Return the (x, y) coordinate for the center point of the cell that contains the specified text.  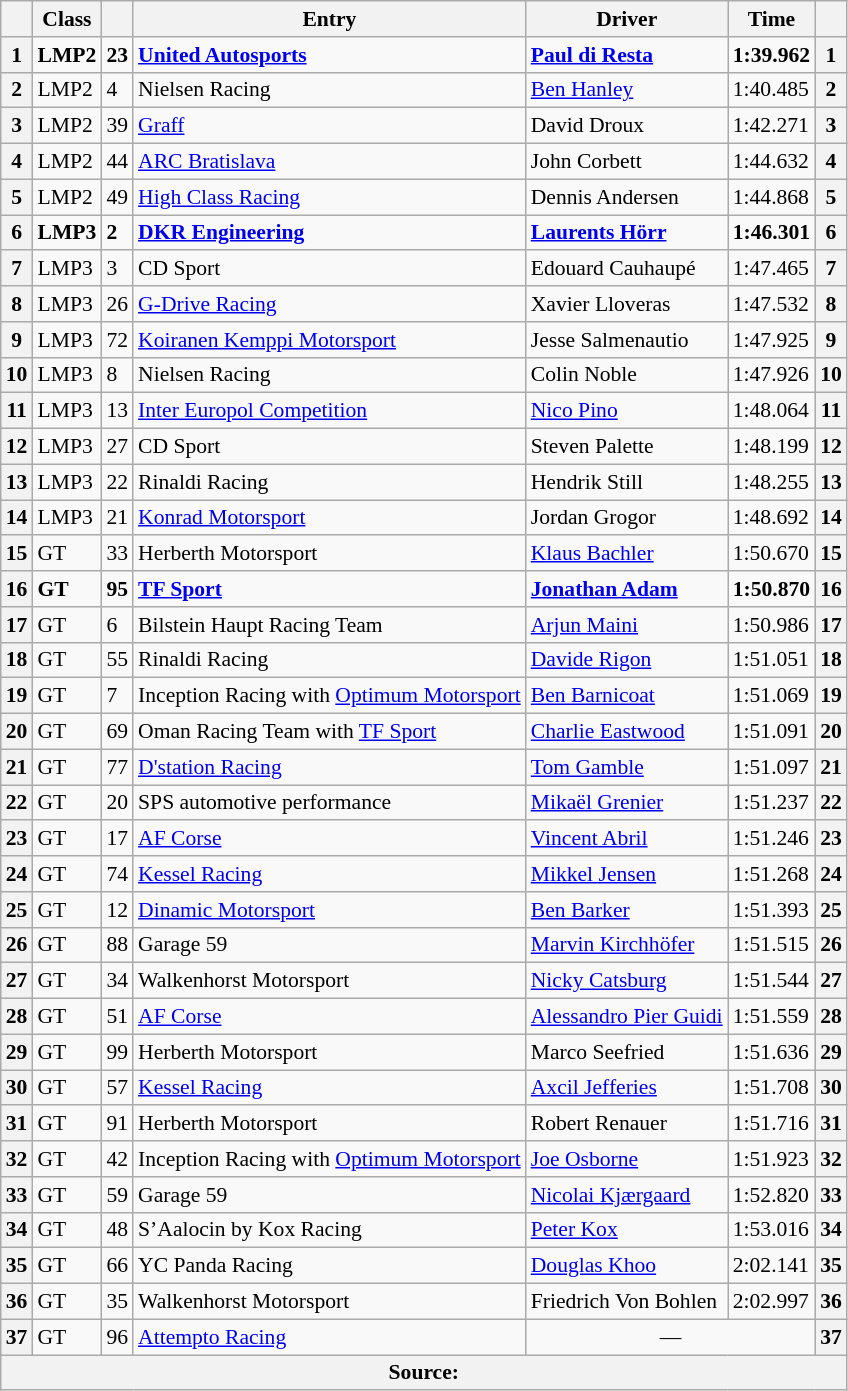
1:51.636 (772, 1052)
1:48.255 (772, 482)
1:48.064 (772, 411)
Mikaël Grenier (627, 803)
91 (117, 1124)
John Corbett (627, 162)
TF Sport (330, 589)
Arjun Maini (627, 625)
SPS automotive performance (330, 803)
Koiranen Kemppi Motorsport (330, 340)
Driver (627, 19)
1:51.246 (772, 839)
Colin Noble (627, 375)
Source: (424, 1373)
1:50.670 (772, 554)
Hendrik Still (627, 482)
Dinamic Motorsport (330, 910)
1:51.051 (772, 660)
Jordan Grogor (627, 518)
Marco Seefried (627, 1052)
95 (117, 589)
1:50.870 (772, 589)
Vincent Abril (627, 839)
1:40.485 (772, 90)
Douglas Khoo (627, 1266)
1:47.926 (772, 375)
48 (117, 1230)
1:48.199 (772, 447)
Joe Osborne (627, 1159)
Inter Europol Competition (330, 411)
1:47.532 (772, 304)
Laurents Hörr (627, 233)
Nicky Catsburg (627, 981)
51 (117, 1017)
Peter Kox (627, 1230)
Jesse Salmenautio (627, 340)
Graff (330, 126)
1:51.559 (772, 1017)
Tom Gamble (627, 767)
ARC Bratislava (330, 162)
1:51.923 (772, 1159)
Ben Barnicoat (627, 696)
DKR Engineering (330, 233)
Mikkel Jensen (627, 874)
42 (117, 1159)
YC Panda Racing (330, 1266)
Oman Racing Team with TF Sport (330, 732)
1:51.708 (772, 1088)
Attempto Racing (330, 1337)
1:51.544 (772, 981)
74 (117, 874)
Jonathan Adam (627, 589)
Steven Palette (627, 447)
1:51.393 (772, 910)
1:51.515 (772, 945)
1:50.986 (772, 625)
1:51.069 (772, 696)
1:44.868 (772, 197)
David Droux (627, 126)
39 (117, 126)
Dennis Andersen (627, 197)
Edouard Cauhaupé (627, 269)
Marvin Kirchhöfer (627, 945)
2:02.141 (772, 1266)
44 (117, 162)
1:51.097 (772, 767)
1:52.820 (772, 1195)
Robert Renauer (627, 1124)
49 (117, 197)
Nicolai Kjærgaard (627, 1195)
1:51.716 (772, 1124)
2:02.997 (772, 1302)
1:47.465 (772, 269)
1:42.271 (772, 126)
S’Aalocin by Kox Racing (330, 1230)
57 (117, 1088)
Konrad Motorsport (330, 518)
99 (117, 1052)
Time (772, 19)
1:53.016 (772, 1230)
1:51.091 (772, 732)
1:51.237 (772, 803)
55 (117, 660)
D'station Racing (330, 767)
Friedrich Von Bohlen (627, 1302)
59 (117, 1195)
1:48.692 (772, 518)
Xavier Lloveras (627, 304)
Ben Barker (627, 910)
72 (117, 340)
United Autosports (330, 55)
77 (117, 767)
88 (117, 945)
Alessandro Pier Guidi (627, 1017)
Charlie Eastwood (627, 732)
Axcil Jefferies (627, 1088)
Davide Rigon (627, 660)
Class (66, 19)
1:46.301 (772, 233)
— (670, 1337)
1:44.632 (772, 162)
Entry (330, 19)
Ben Hanley (627, 90)
Klaus Bachler (627, 554)
High Class Racing (330, 197)
Bilstein Haupt Racing Team (330, 625)
1:39.962 (772, 55)
66 (117, 1266)
1:51.268 (772, 874)
1:47.925 (772, 340)
Nico Pino (627, 411)
G-Drive Racing (330, 304)
96 (117, 1337)
69 (117, 732)
Paul di Resta (627, 55)
